Return [X, Y] of the center of cell containing provided text 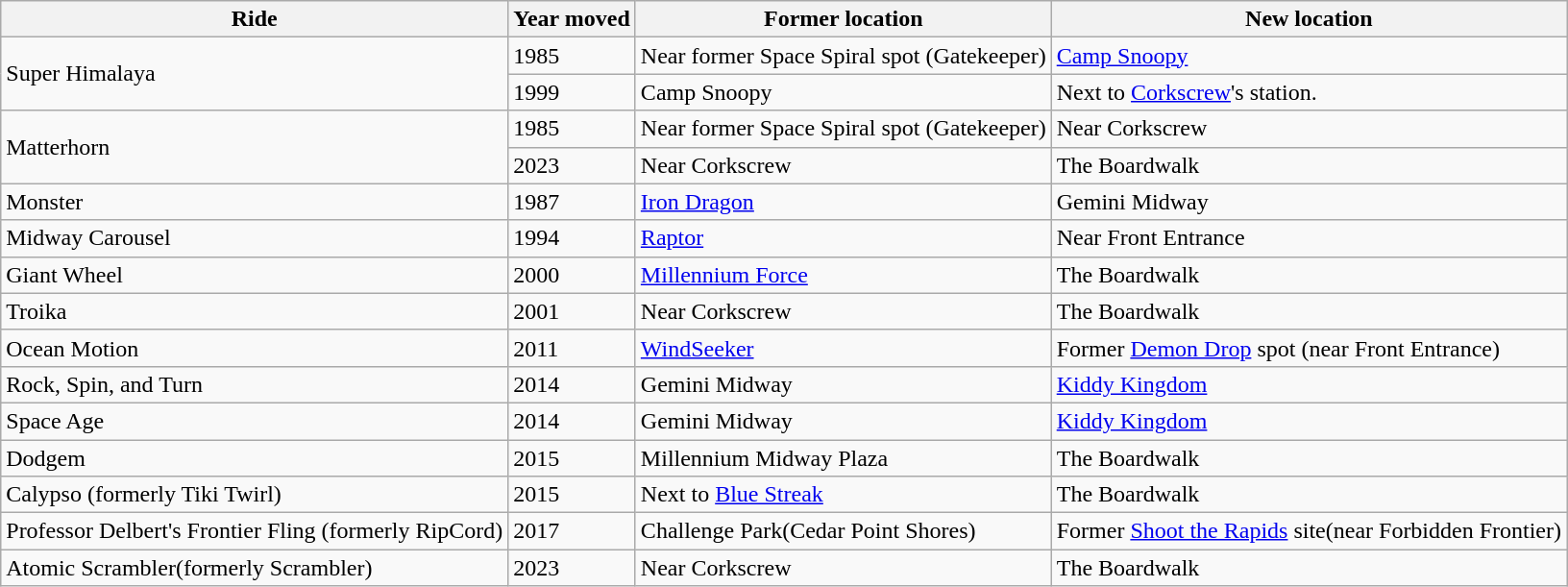
Calypso (formerly Tiki Twirl) [255, 495]
Near Front Entrance [1309, 238]
2001 [573, 311]
Challenge Park(Cedar Point Shores) [844, 531]
Next to Blue Streak [844, 495]
Matterhorn [255, 147]
Millennium Midway Plaza [844, 458]
Rock, Spin, and Turn [255, 384]
Troika [255, 311]
Monster [255, 202]
Former location [844, 19]
Former Demon Drop spot (near Front Entrance) [1309, 348]
Ocean Motion [255, 348]
Next to Corkscrew's station. [1309, 92]
New location [1309, 19]
Super Himalaya [255, 74]
2017 [573, 531]
Year moved [573, 19]
1994 [573, 238]
Dodgem [255, 458]
Giant Wheel [255, 275]
Iron Dragon [844, 202]
Millennium Force [844, 275]
2011 [573, 348]
Space Age [255, 421]
Raptor [844, 238]
Ride [255, 19]
WindSeeker [844, 348]
Former Shoot the Rapids site(near Forbidden Frontier) [1309, 531]
1987 [573, 202]
Professor Delbert's Frontier Fling (formerly RipCord) [255, 531]
Midway Carousel [255, 238]
1999 [573, 92]
2000 [573, 275]
Atomic Scrambler(formerly Scrambler) [255, 568]
